Detect which cell encompasses the target text, then output its [x, y] center coordinate. 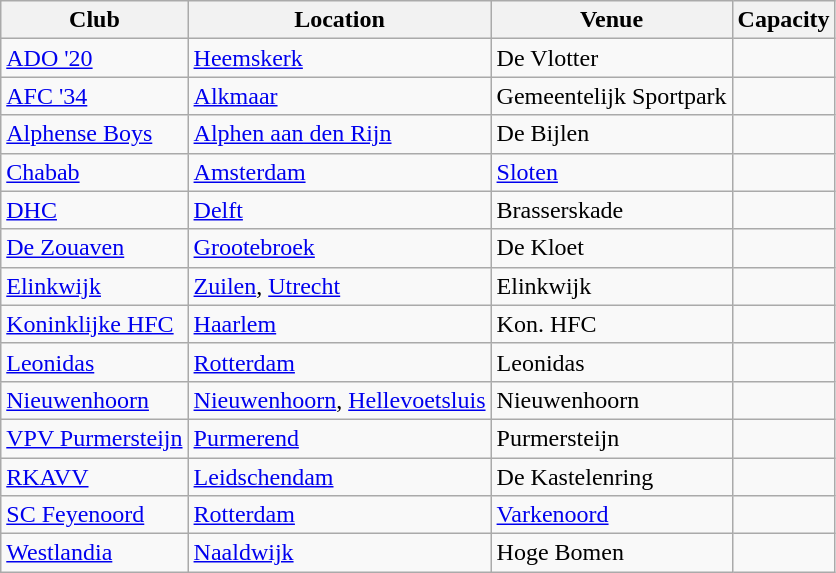
Heemskerk [340, 58]
Kon. HFC [612, 324]
De Bijlen [612, 134]
Sloten [612, 172]
Gemeentelijk Sportpark [612, 96]
Koninklijke HFC [94, 324]
Purmerend [340, 438]
Chabab [94, 172]
AFC '34 [94, 96]
Leidschendam [340, 477]
Venue [612, 20]
Nieuwenhoorn, Hellevoetsluis [340, 400]
ADO '20 [94, 58]
De Kloet [612, 248]
Brasserskade [612, 210]
Delft [340, 210]
Zuilen, Utrecht [340, 286]
Grootebroek [340, 248]
Club [94, 20]
Capacity [784, 20]
Hoge Bomen [612, 553]
DHC [94, 210]
Alphen aan den Rijn [340, 134]
De Kastelenring [612, 477]
De Zouaven [94, 248]
VPV Purmersteijn [94, 438]
Purmersteijn [612, 438]
Amsterdam [340, 172]
Alphense Boys [94, 134]
Westlandia [94, 553]
Alkmaar [340, 96]
Haarlem [340, 324]
Location [340, 20]
SC Feyenoord [94, 515]
RKAVV [94, 477]
Varkenoord [612, 515]
Naaldwijk [340, 553]
De Vlotter [612, 58]
